Extract the (X, Y) coordinate from the center of the cell holding the provided text.  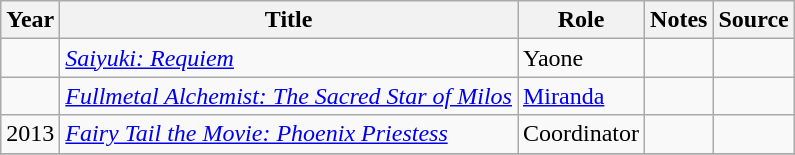
Miranda (582, 96)
Yaone (582, 58)
2013 (30, 134)
Coordinator (582, 134)
Fairy Tail the Movie: Phoenix Priestess (289, 134)
Year (30, 20)
Title (289, 20)
Notes (679, 20)
Source (754, 20)
Fullmetal Alchemist: The Sacred Star of Milos (289, 96)
Saiyuki: Requiem (289, 58)
Role (582, 20)
